Detect which cell encompasses the target text, then output its [x, y] center coordinate. 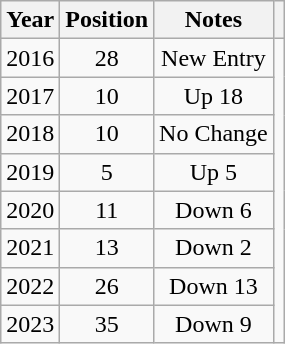
35 [107, 324]
Position [107, 20]
2021 [30, 248]
Down 13 [214, 286]
2019 [30, 172]
2017 [30, 96]
26 [107, 286]
Down 6 [214, 210]
Up 18 [214, 96]
13 [107, 248]
28 [107, 58]
11 [107, 210]
New Entry [214, 58]
2023 [30, 324]
Up 5 [214, 172]
2022 [30, 286]
2018 [30, 134]
Down 2 [214, 248]
Year [30, 20]
5 [107, 172]
Notes [214, 20]
No Change [214, 134]
2016 [30, 58]
Down 9 [214, 324]
2020 [30, 210]
